Identify which cell holds the provided text, then report its [X, Y] central coordinate. 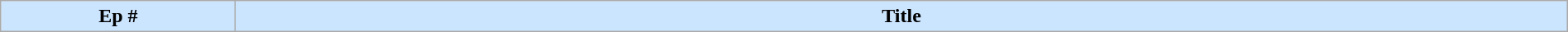
Ep # [118, 16]
Title [901, 16]
